Scan for the cell matching the given text and deliver its (X, Y) coordinate at center. 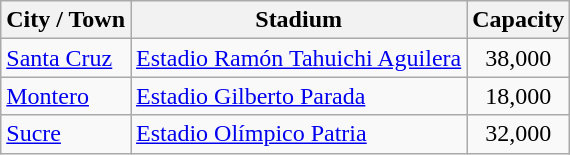
Sucre (66, 134)
32,000 (518, 134)
City / Town (66, 20)
Capacity (518, 20)
Montero (66, 96)
Estadio Gilberto Parada (299, 96)
Stadium (299, 20)
Estadio Ramón Tahuichi Aguilera (299, 58)
Santa Cruz (66, 58)
18,000 (518, 96)
Estadio Olímpico Patria (299, 134)
38,000 (518, 58)
